For the text-containing cell, return its midpoint in (x, y) coordinate format. 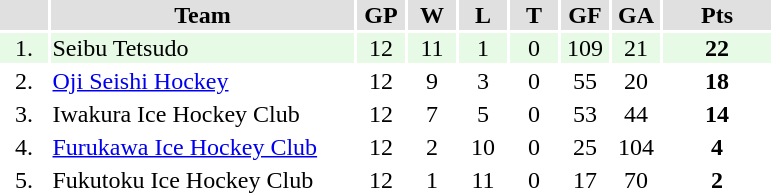
70 (636, 180)
Seibu Tetsudo (202, 48)
55 (585, 81)
GP (381, 15)
53 (585, 114)
GF (585, 15)
T (534, 15)
Team (202, 15)
109 (585, 48)
3 (483, 81)
4. (24, 147)
104 (636, 147)
2. (24, 81)
Furukawa Ice Hockey Club (202, 147)
L (483, 15)
7 (432, 114)
5 (483, 114)
10 (483, 147)
21 (636, 48)
9 (432, 81)
17 (585, 180)
14 (717, 114)
Fukutoku Ice Hockey Club (202, 180)
4 (717, 147)
22 (717, 48)
1. (24, 48)
3. (24, 114)
25 (585, 147)
Pts (717, 15)
GA (636, 15)
Oji Seishi Hockey (202, 81)
W (432, 15)
20 (636, 81)
5. (24, 180)
44 (636, 114)
Iwakura Ice Hockey Club (202, 114)
18 (717, 81)
